Output the (x, y) coordinate of the center of the cell containing the given text.  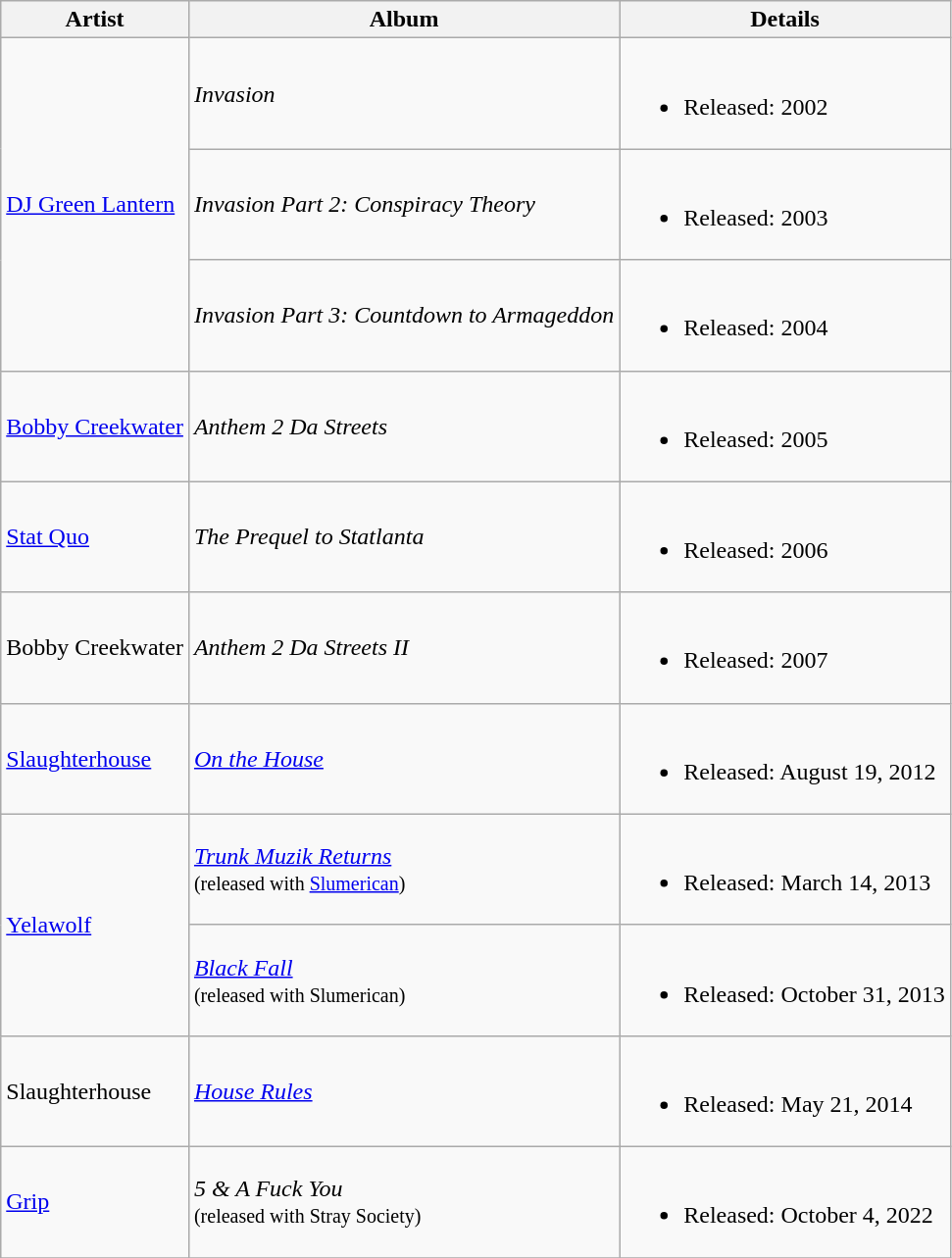
Released: October 31, 2013 (785, 981)
Released: 2003 (785, 204)
Released: 2005 (785, 426)
Released: May 21, 2014 (785, 1090)
Released: 2007 (785, 647)
On the House (404, 759)
Black Fall(released with Slumerican) (404, 981)
Details (785, 20)
Released: August 19, 2012 (785, 759)
Stat Quo (95, 537)
Album (404, 20)
The Prequel to Statlanta (404, 537)
Grip (95, 1202)
Anthem 2 Da Streets II (404, 647)
Anthem 2 Da Streets (404, 426)
Released: October 4, 2022 (785, 1202)
Invasion Part 2: Conspiracy Theory (404, 204)
Released: 2006 (785, 537)
Trunk Muzik Returns(released with Slumerican) (404, 869)
Released: 2002 (785, 94)
Released: March 14, 2013 (785, 869)
Invasion (404, 94)
Artist (95, 20)
Released: 2004 (785, 316)
DJ Green Lantern (95, 204)
5 & A Fuck You(released with Stray Society) (404, 1202)
Yelawolf (95, 925)
Invasion Part 3: Countdown to Armageddon (404, 316)
House Rules (404, 1090)
